Extract the (X, Y) coordinate from the center of the cell holding the provided text.  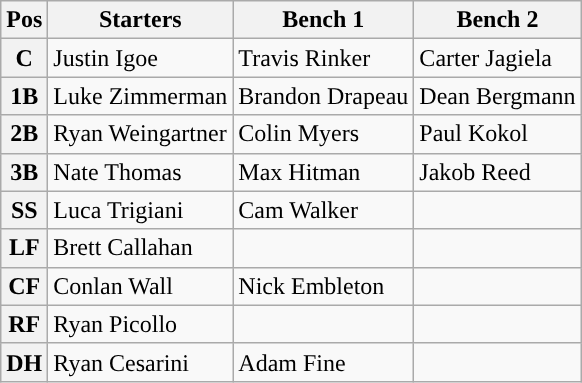
Ryan Weingartner (140, 134)
Bench 1 (324, 20)
Ryan Picollo (140, 324)
Travis Rinker (324, 58)
Nick Embleton (324, 286)
Brandon Drapeau (324, 96)
Luke Zimmerman (140, 96)
Cam Walker (324, 210)
RF (24, 324)
Pos (24, 20)
LF (24, 248)
Carter Jagiela (498, 58)
1B (24, 96)
Ryan Cesarini (140, 362)
Luca Trigiani (140, 210)
Colin Myers (324, 134)
CF (24, 286)
Starters (140, 20)
Nate Thomas (140, 172)
Brett Callahan (140, 248)
Conlan Wall (140, 286)
Adam Fine (324, 362)
Dean Bergmann (498, 96)
3B (24, 172)
SS (24, 210)
Jakob Reed (498, 172)
C (24, 58)
Justin Igoe (140, 58)
DH (24, 362)
2B (24, 134)
Bench 2 (498, 20)
Max Hitman (324, 172)
Paul Kokol (498, 134)
